Extract the [x, y] coordinate from the center of the cell holding the provided text.  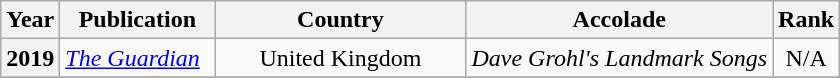
Dave Grohl's Landmark Songs [620, 58]
N/A [806, 58]
The Guardian [138, 58]
Publication [138, 20]
Year [30, 20]
Country [340, 20]
Rank [806, 20]
2019 [30, 58]
Accolade [620, 20]
United Kingdom [340, 58]
